Identify which cell holds the provided text, then report its [X, Y] central coordinate. 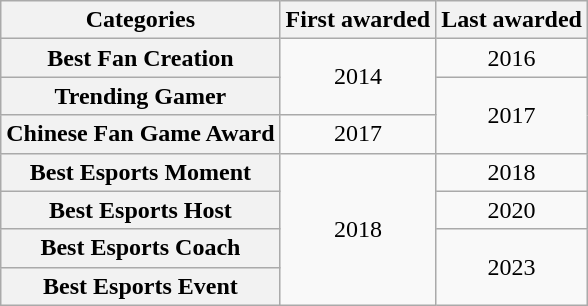
Best Esports Moment [140, 172]
Trending Gamer [140, 96]
Best Esports Event [140, 286]
2014 [358, 77]
Last awarded [512, 20]
2016 [512, 58]
Best Fan Creation [140, 58]
Best Esports Host [140, 210]
First awarded [358, 20]
2020 [512, 210]
2023 [512, 267]
Categories [140, 20]
Chinese Fan Game Award [140, 134]
Best Esports Coach [140, 248]
